Scan for the cell matching the given text and deliver its [X, Y] coordinate at center. 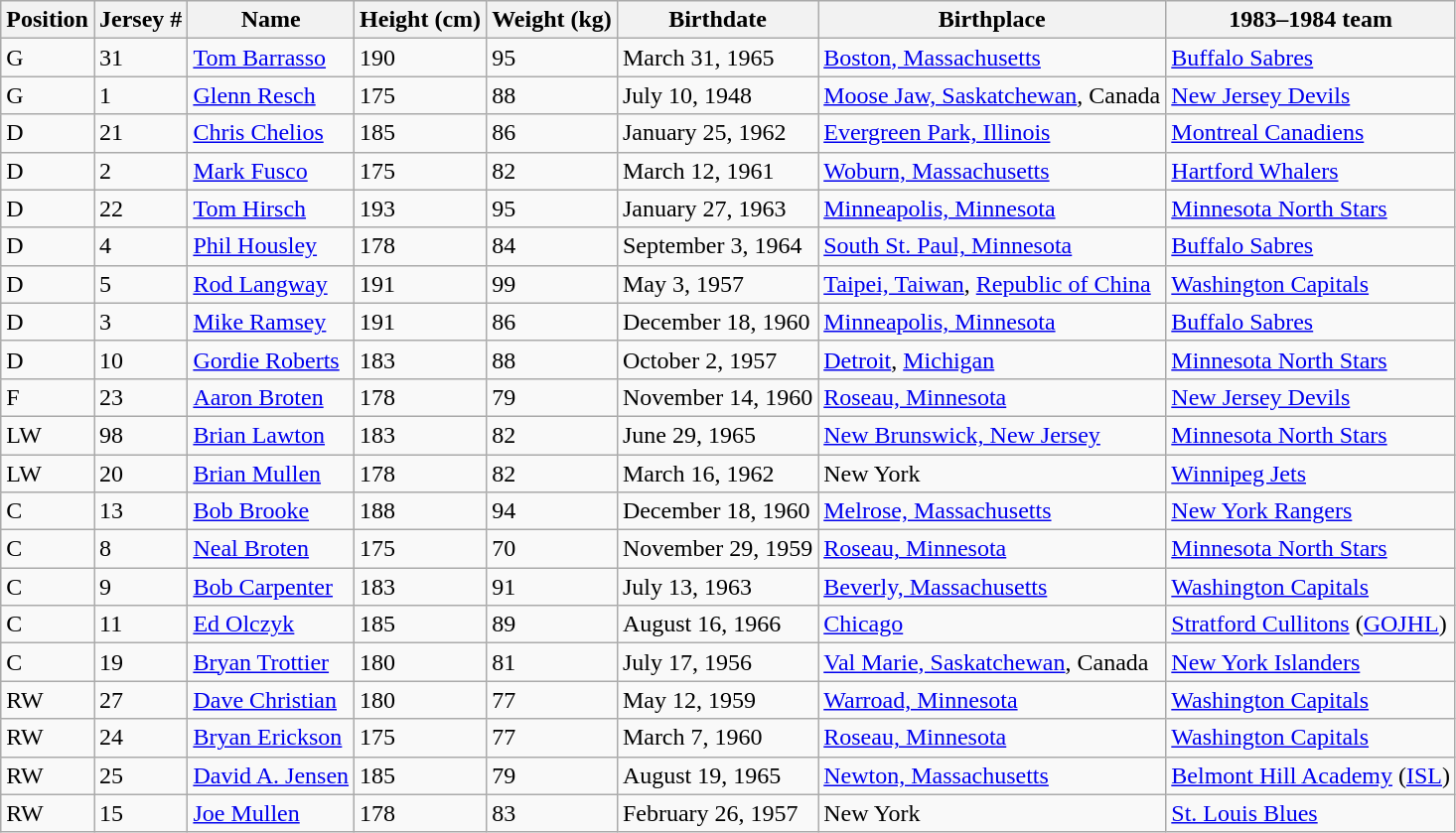
190 [421, 58]
David A. Jensen [271, 775]
Winnipeg Jets [1311, 474]
Montreal Canadiens [1311, 133]
October 2, 1957 [717, 359]
September 3, 1964 [717, 246]
July 10, 1948 [717, 95]
Bryan Trottier [271, 662]
8 [140, 549]
Chicago [992, 625]
Gordie Roberts [271, 359]
March 16, 1962 [717, 474]
Ed Olczyk [271, 625]
98 [140, 435]
Mark Fusco [271, 171]
Val Marie, Saskatchewan, Canada [992, 662]
188 [421, 511]
Melrose, Massachusetts [992, 511]
Moose Jaw, Saskatchewan, Canada [992, 95]
Chris Chelios [271, 133]
Beverly, Massachusetts [992, 587]
Warroad, Minnesota [992, 700]
Neal Broten [271, 549]
August 16, 1966 [717, 625]
Evergreen Park, Illinois [992, 133]
May 3, 1957 [717, 284]
May 12, 1959 [717, 700]
Birthdate [717, 20]
31 [140, 58]
Rod Langway [271, 284]
Newton, Massachusetts [992, 775]
February 26, 1957 [717, 813]
South St. Paul, Minnesota [992, 246]
July 13, 1963 [717, 587]
13 [140, 511]
July 17, 1956 [717, 662]
F [48, 397]
99 [552, 284]
August 19, 1965 [717, 775]
91 [552, 587]
Phil Housley [271, 246]
25 [140, 775]
St. Louis Blues [1311, 813]
Aaron Broten [271, 397]
4 [140, 246]
January 25, 1962 [717, 133]
22 [140, 208]
2 [140, 171]
Belmont Hill Academy (ISL) [1311, 775]
Weight (kg) [552, 20]
94 [552, 511]
January 27, 1963 [717, 208]
Birthplace [992, 20]
70 [552, 549]
3 [140, 322]
Stratford Cullitons (GOJHL) [1311, 625]
Tom Barrasso [271, 58]
11 [140, 625]
89 [552, 625]
Position [48, 20]
24 [140, 738]
Woburn, Massachusetts [992, 171]
19 [140, 662]
15 [140, 813]
Jersey # [140, 20]
November 14, 1960 [717, 397]
November 29, 1959 [717, 549]
June 29, 1965 [717, 435]
81 [552, 662]
Dave Christian [271, 700]
Taipei, Taiwan, Republic of China [992, 284]
Detroit, Michigan [992, 359]
Glenn Resch [271, 95]
20 [140, 474]
27 [140, 700]
193 [421, 208]
March 31, 1965 [717, 58]
March 12, 1961 [717, 171]
Boston, Massachusetts [992, 58]
Bryan Erickson [271, 738]
21 [140, 133]
Tom Hirsch [271, 208]
Brian Mullen [271, 474]
Height (cm) [421, 20]
5 [140, 284]
March 7, 1960 [717, 738]
Bob Brooke [271, 511]
New Brunswick, New Jersey [992, 435]
84 [552, 246]
Mike Ramsey [271, 322]
Bob Carpenter [271, 587]
83 [552, 813]
23 [140, 397]
1983–1984 team [1311, 20]
9 [140, 587]
1 [140, 95]
New York Islanders [1311, 662]
Brian Lawton [271, 435]
10 [140, 359]
Hartford Whalers [1311, 171]
Joe Mullen [271, 813]
Name [271, 20]
New York Rangers [1311, 511]
